Capture the cell that displays the provided text and extract its (X, Y) central coordinate. 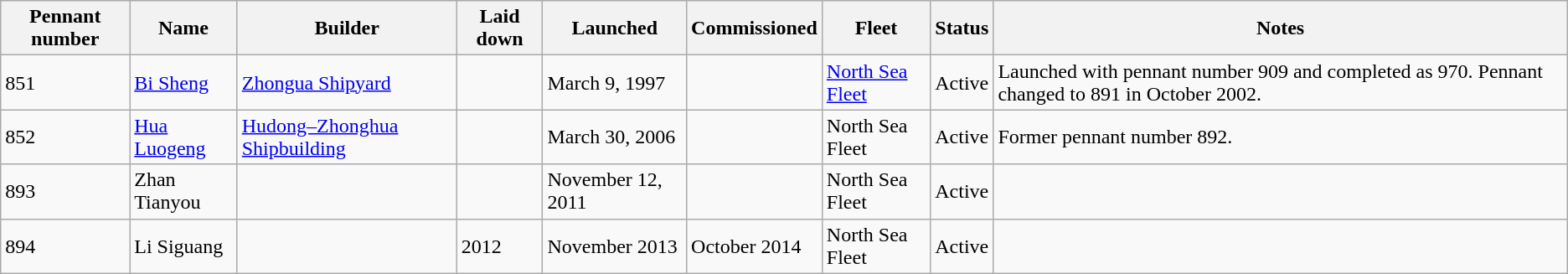
Pennant number (65, 28)
November 12, 2011 (615, 191)
Li Siguang (183, 246)
November 2013 (615, 246)
Status (962, 28)
Former pennant number 892. (1280, 137)
Builder (347, 28)
March 9, 1997 (615, 82)
Commissioned (755, 28)
Fleet (876, 28)
Launched (615, 28)
March 30, 2006 (615, 137)
2012 (499, 246)
Bi Sheng (183, 82)
893 (65, 191)
852 (65, 137)
Hua Luogeng (183, 137)
October 2014 (755, 246)
Notes (1280, 28)
Hudong–Zhonghua Shipbuilding (347, 137)
Name (183, 28)
851 (65, 82)
Zhongua Shipyard (347, 82)
894 (65, 246)
Launched with pennant number 909 and completed as 970. Pennant changed to 891 in October 2002. (1280, 82)
Laid down (499, 28)
Zhan Tianyou (183, 191)
